Extract the [x, y] coordinate from the center of the cell holding the provided text.  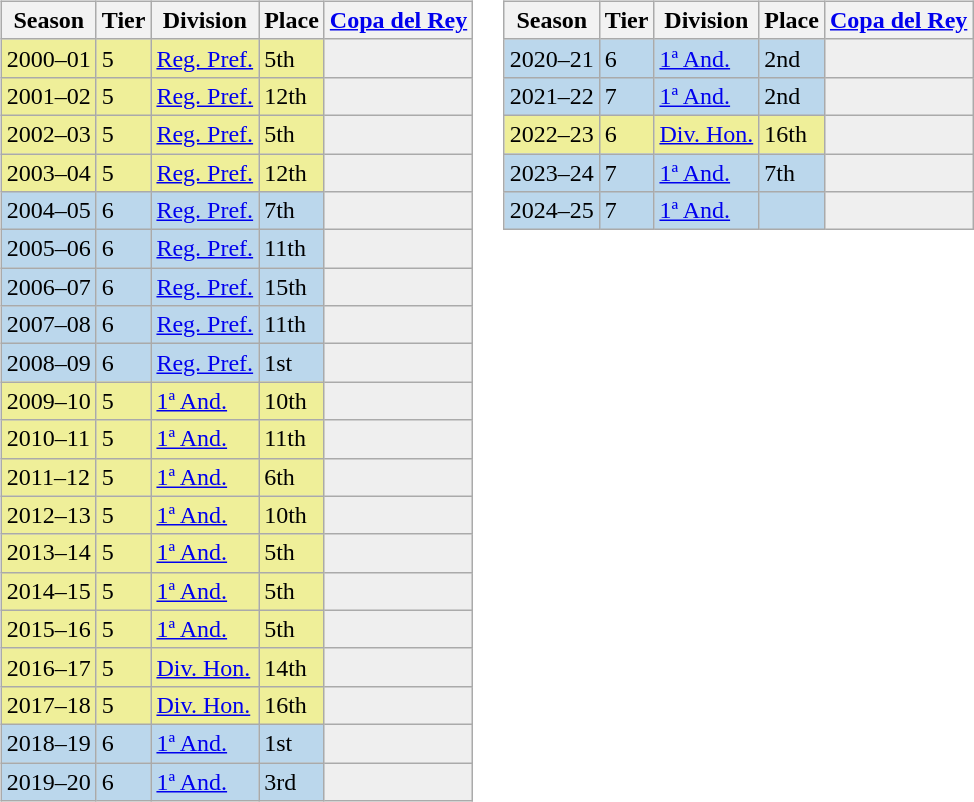
2024–25 [552, 211]
2018–19 [48, 743]
2003–04 [48, 173]
2001–02 [48, 96]
2002–03 [48, 134]
3rd [292, 781]
2023–24 [552, 173]
2005–06 [48, 249]
2021–22 [552, 96]
2014–15 [48, 591]
2019–20 [48, 781]
2007–08 [48, 325]
2013–14 [48, 553]
2022–23 [552, 134]
14th [292, 667]
15th [292, 287]
2006–07 [48, 287]
2011–12 [48, 477]
2017–18 [48, 705]
2010–11 [48, 439]
2016–17 [48, 667]
6th [292, 477]
2009–10 [48, 401]
2000–01 [48, 58]
2008–09 [48, 363]
2015–16 [48, 629]
2020–21 [552, 58]
2012–13 [48, 515]
2004–05 [48, 211]
